Scan for the cell matching the given text and deliver its (X, Y) coordinate at center. 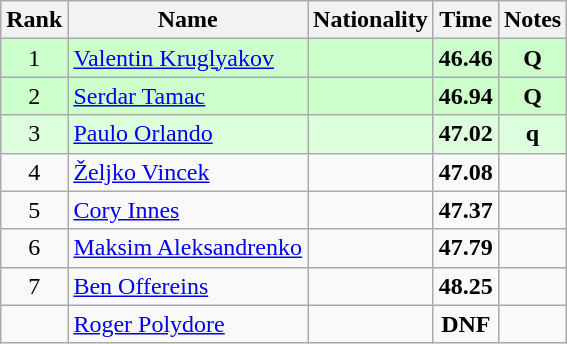
Rank (34, 20)
3 (34, 134)
4 (34, 172)
Serdar Tamac (188, 96)
47.37 (466, 210)
Maksim Aleksandrenko (188, 248)
Notes (532, 20)
2 (34, 96)
Željko Vincek (188, 172)
47.79 (466, 248)
Cory Innes (188, 210)
5 (34, 210)
47.02 (466, 134)
DNF (466, 324)
Name (188, 20)
Time (466, 20)
Nationality (371, 20)
Ben Offereins (188, 286)
48.25 (466, 286)
q (532, 134)
46.46 (466, 58)
7 (34, 286)
Valentin Kruglyakov (188, 58)
6 (34, 248)
47.08 (466, 172)
46.94 (466, 96)
Roger Polydore (188, 324)
1 (34, 58)
Paulo Orlando (188, 134)
